Extract the [X, Y] coordinate from the center of the cell holding the provided text.  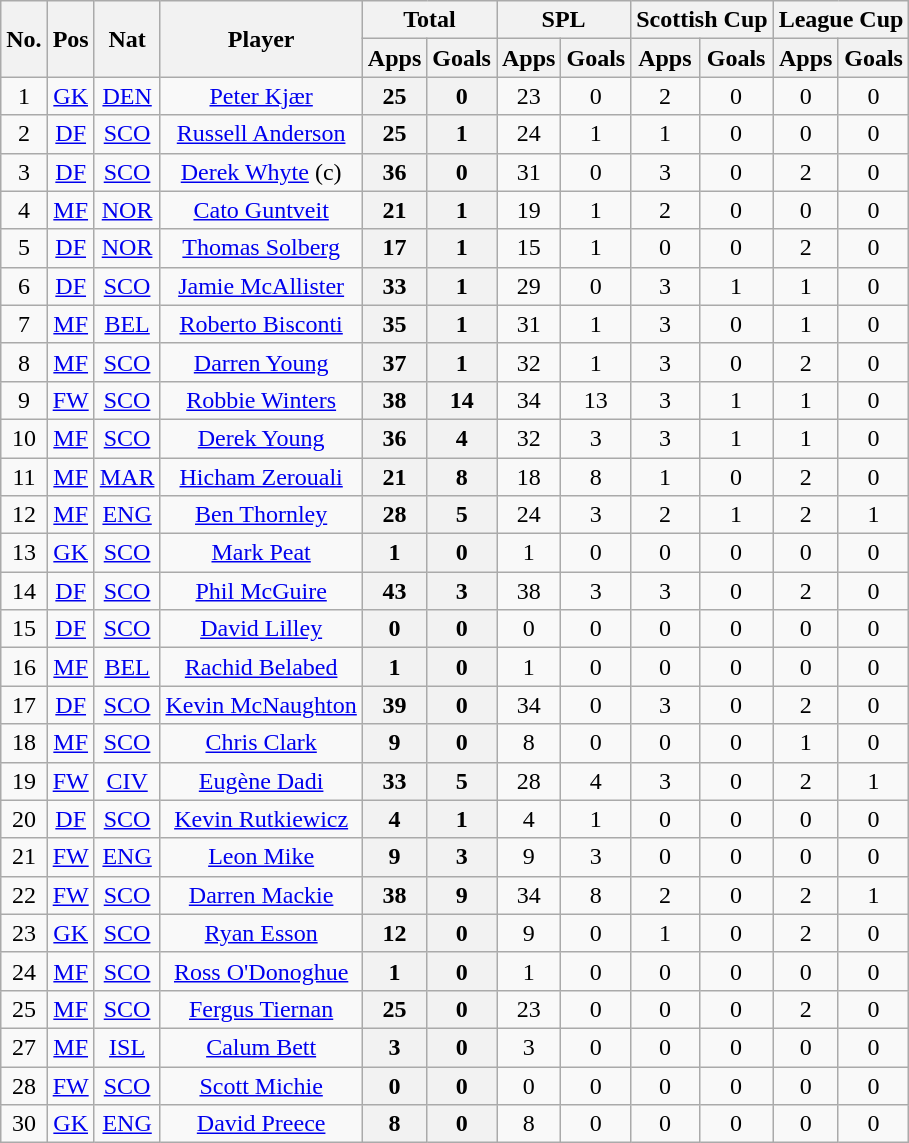
Ben Thornley [261, 515]
Nat [127, 39]
22 [24, 895]
Ross O'Donoghue [261, 971]
Roberto Bisconti [261, 324]
16 [24, 667]
Cato Guntveit [261, 210]
No. [24, 39]
35 [394, 324]
Derek Young [261, 438]
Calum Bett [261, 1047]
37 [394, 362]
Chris Clark [261, 743]
Phil McGuire [261, 591]
League Cup [841, 20]
Kevin McNaughton [261, 705]
David Preece [261, 1124]
Derek Whyte (c) [261, 172]
Robbie Winters [261, 400]
39 [394, 705]
Pos [70, 39]
27 [24, 1047]
11 [24, 477]
Total [429, 20]
Rachid Belabed [261, 667]
Fergus Tiernan [261, 1009]
10 [24, 438]
7 [24, 324]
Leon Mike [261, 857]
Jamie McAllister [261, 286]
43 [394, 591]
DEN [127, 96]
Thomas Solberg [261, 248]
30 [24, 1124]
Kevin Rutkiewicz [261, 819]
David Lilley [261, 629]
6 [24, 286]
Mark Peat [261, 553]
Darren Young [261, 362]
Player [261, 39]
Scott Michie [261, 1085]
Peter Kjær [261, 96]
20 [24, 819]
Scottish Cup [702, 20]
ISL [127, 1047]
Eugène Dadi [261, 781]
Ryan Esson [261, 933]
CIV [127, 781]
MAR [127, 477]
Hicham Zerouali [261, 477]
29 [528, 286]
Darren Mackie [261, 895]
Russell Anderson [261, 134]
SPL [563, 20]
